Pinpoint the cell where the given text exists, returning its [X, Y] midpoint coordinate. 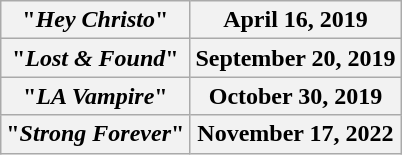
April 16, 2019 [296, 20]
October 30, 2019 [296, 96]
"Strong Forever" [96, 134]
September 20, 2019 [296, 58]
"Hey Christo" [96, 20]
"Lost & Found" [96, 58]
November 17, 2022 [296, 134]
"LA Vampire" [96, 96]
